Return [x, y] of the center of cell containing provided text 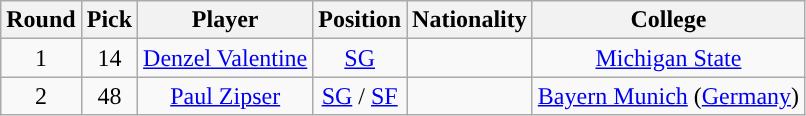
College [668, 20]
1 [41, 58]
Player [226, 20]
14 [109, 58]
Pick [109, 20]
Round [41, 20]
48 [109, 96]
Bayern Munich (Germany) [668, 96]
SG [360, 58]
Paul Zipser [226, 96]
Denzel Valentine [226, 58]
Michigan State [668, 58]
Position [360, 20]
SG / SF [360, 96]
2 [41, 96]
Nationality [470, 20]
